Return the [x, y] coordinate for the center point of the cell that contains the specified text.  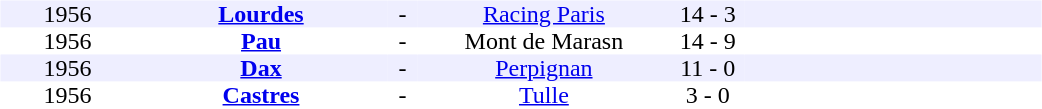
Tulle [544, 96]
Pau [260, 42]
Lourdes [260, 14]
11 - 0 [707, 68]
Mont de Marasn [544, 42]
Perpignan [544, 68]
14 - 9 [707, 42]
Racing Paris [544, 14]
Dax [260, 68]
3 - 0 [707, 96]
Castres [260, 96]
14 - 3 [707, 14]
